Scan for the cell matching the given text and deliver its (x, y) coordinate at center. 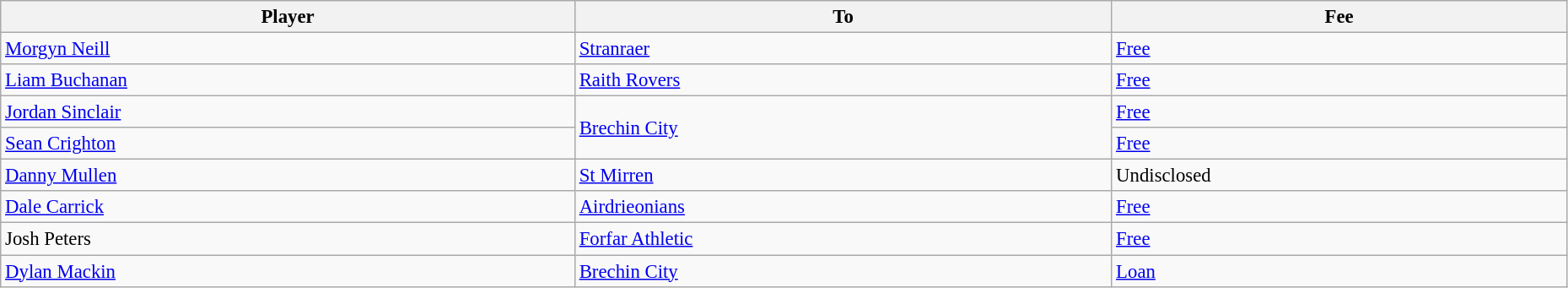
Player (288, 17)
Loan (1339, 271)
Fee (1339, 17)
Undisclosed (1339, 176)
Airdrieonians (843, 207)
Raith Rovers (843, 80)
Dylan Mackin (288, 271)
Dale Carrick (288, 207)
Liam Buchanan (288, 80)
Stranraer (843, 49)
Danny Mullen (288, 176)
To (843, 17)
Forfar Athletic (843, 239)
Sean Crighton (288, 144)
Josh Peters (288, 239)
Morgyn Neill (288, 49)
St Mirren (843, 176)
Jordan Sinclair (288, 112)
